Scan for the cell matching the given text and deliver its (x, y) coordinate at center. 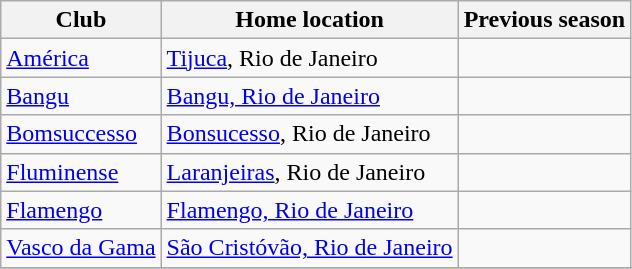
Previous season (544, 20)
Laranjeiras, Rio de Janeiro (310, 172)
Vasco da Gama (81, 248)
Fluminense (81, 172)
Tijuca, Rio de Janeiro (310, 58)
São Cristóvão, Rio de Janeiro (310, 248)
Flamengo, Rio de Janeiro (310, 210)
Bangu, Rio de Janeiro (310, 96)
Bomsuccesso (81, 134)
Bangu (81, 96)
Club (81, 20)
Home location (310, 20)
América (81, 58)
Flamengo (81, 210)
Bonsucesso, Rio de Janeiro (310, 134)
